Determine the [x, y] coordinate at the center of the cell enclosing the given text.  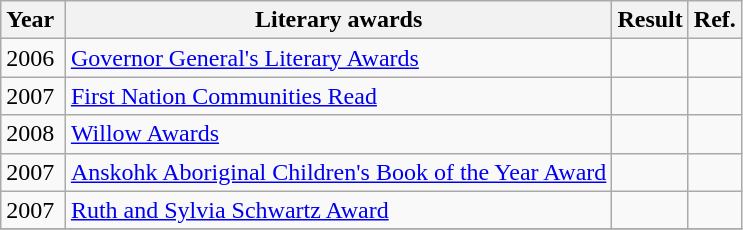
2008 [34, 134]
Result [650, 20]
Literary awards [338, 20]
Ruth and Sylvia Schwartz Award [338, 210]
Anskohk Aboriginal Children's Book of the Year Award [338, 172]
Year [34, 20]
2006 [34, 58]
Governor General's Literary Awards [338, 58]
Willow Awards [338, 134]
Ref. [714, 20]
First Nation Communities Read [338, 96]
